Identify which cell holds the provided text, then report its [x, y] central coordinate. 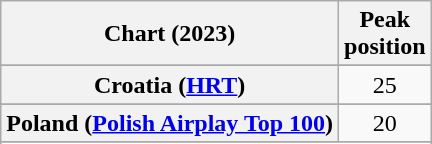
Peakposition [385, 34]
25 [385, 85]
Chart (2023) [170, 34]
20 [385, 123]
Poland (Polish Airplay Top 100) [170, 123]
Croatia (HRT) [170, 85]
